Detect which cell encompasses the target text, then output its (x, y) center coordinate. 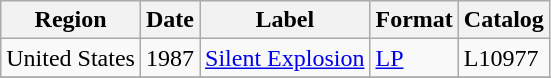
Region (71, 20)
Date (170, 20)
Format (414, 20)
Silent Explosion (285, 58)
United States (71, 58)
LP (414, 58)
L10977 (504, 58)
Catalog (504, 20)
Label (285, 20)
1987 (170, 58)
